Scan for the cell matching the given text and deliver its (X, Y) coordinate at center. 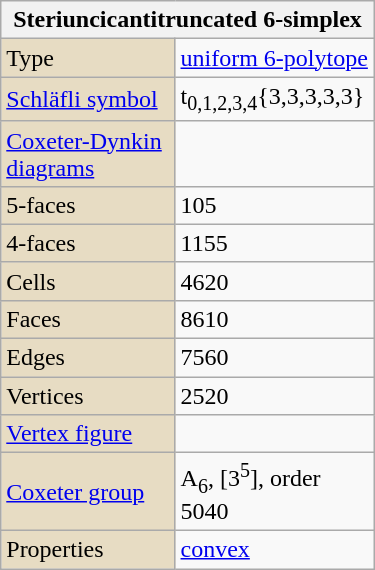
4-faces (88, 243)
Vertex figure (88, 434)
Faces (88, 319)
Vertices (88, 396)
Schläfli symbol (88, 99)
Edges (88, 358)
4620 (274, 281)
Cells (88, 281)
t0,1,2,3,4{3,3,3,3,3} (274, 99)
Coxeter group (88, 492)
convex (274, 550)
Properties (88, 550)
uniform 6-polytope (274, 58)
Type (88, 58)
A6, [35], order 5040 (274, 492)
Coxeter-Dynkin diagrams (88, 154)
8610 (274, 319)
7560 (274, 358)
105 (274, 205)
Steriuncicantitruncated 6-simplex (188, 20)
2520 (274, 396)
5-faces (88, 205)
1155 (274, 243)
